Detect which cell encompasses the target text, then output its [x, y] center coordinate. 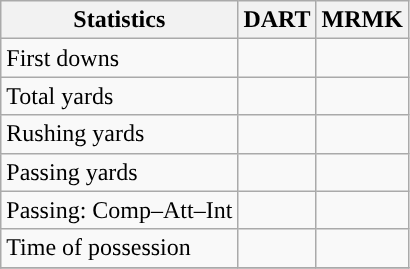
DART [277, 20]
Passing yards [120, 172]
Rushing yards [120, 134]
Statistics [120, 20]
Time of possession [120, 248]
Passing: Comp–Att–Int [120, 210]
Total yards [120, 96]
MRMK [362, 20]
First downs [120, 58]
